From the cell containing the given text, extract its center point as (X, Y) coordinate. 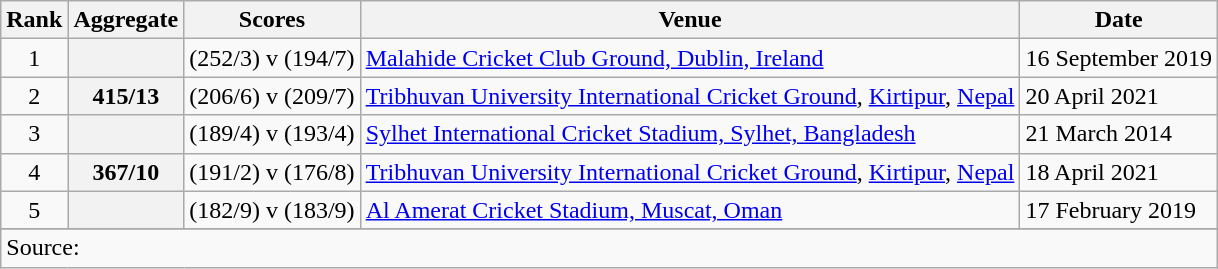
415/13 (126, 96)
Al Amerat Cricket Stadium, Muscat, Oman (690, 210)
18 April 2021 (1119, 172)
(206/6) v (209/7) (272, 96)
21 March 2014 (1119, 134)
Source: (610, 248)
367/10 (126, 172)
Scores (272, 20)
(189/4) v (193/4) (272, 134)
20 April 2021 (1119, 96)
Aggregate (126, 20)
3 (34, 134)
Rank (34, 20)
(252/3) v (194/7) (272, 58)
Venue (690, 20)
(191/2) v (176/8) (272, 172)
4 (34, 172)
5 (34, 210)
Date (1119, 20)
Sylhet International Cricket Stadium, Sylhet, Bangladesh (690, 134)
16 September 2019 (1119, 58)
Malahide Cricket Club Ground, Dublin, Ireland (690, 58)
1 (34, 58)
17 February 2019 (1119, 210)
2 (34, 96)
(182/9) v (183/9) (272, 210)
